Pinpoint the cell where the given text exists, returning its [x, y] midpoint coordinate. 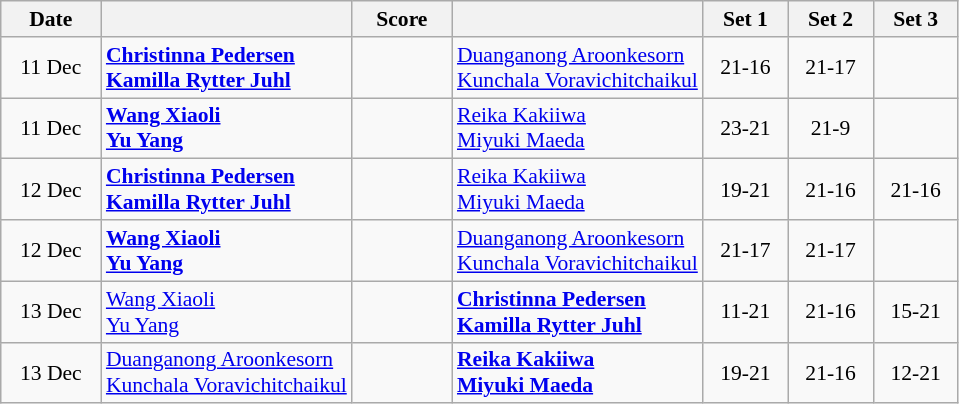
Set 1 [746, 19]
23-21 [746, 128]
11-21 [746, 312]
Score [402, 19]
21-9 [830, 128]
Set 2 [830, 19]
12-21 [916, 372]
15-21 [916, 312]
Set 3 [916, 19]
Date [51, 19]
